Pinpoint the cell where the given text exists, returning its [X, Y] midpoint coordinate. 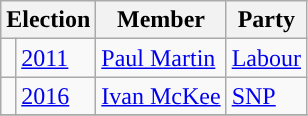
Ivan McKee [161, 96]
Paul Martin [161, 58]
2011 [56, 58]
Labour [266, 58]
Party [266, 20]
Member [161, 20]
SNP [266, 96]
2016 [56, 96]
Election [48, 20]
